Identify which cell holds the provided text, then report its (X, Y) central coordinate. 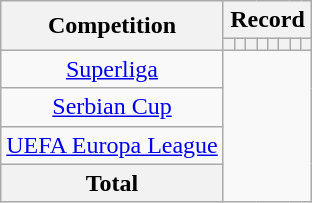
Serbian Cup (112, 107)
Total (112, 183)
Competition (112, 26)
Record (267, 20)
Superliga (112, 69)
UEFA Europa League (112, 145)
